Return [x, y] of the center of cell containing provided text 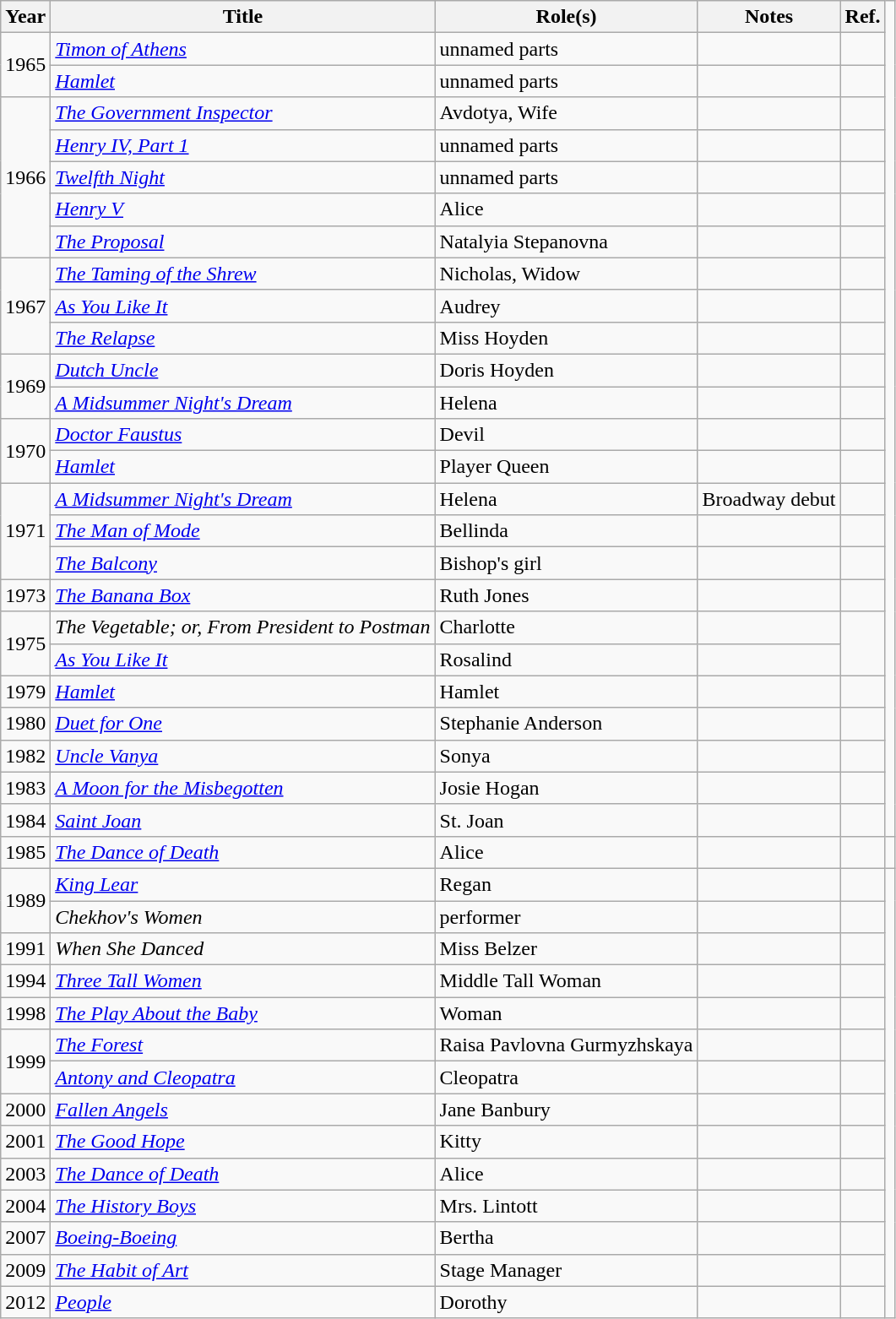
1966 [25, 177]
Uncle Vanya [243, 756]
Ruth Jones [566, 595]
1971 [25, 531]
The Vegetable; or, From President to Postman [243, 627]
The Taming of the Shrew [243, 274]
The History Boys [243, 1206]
2001 [25, 1142]
1975 [25, 643]
Natalyia Stepanovna [566, 242]
2009 [25, 1270]
Duet for One [243, 724]
Fallen Angels [243, 1110]
2012 [25, 1302]
Woman [566, 1013]
1989 [25, 900]
Doris Hoyden [566, 370]
Broadway debut [768, 499]
Year [25, 17]
Henry V [243, 209]
Kitty [566, 1142]
Role(s) [566, 17]
The Banana Box [243, 595]
Charlotte [566, 627]
A Moon for the Misbegotten [243, 788]
Stage Manager [566, 1270]
Chekhov's Women [243, 916]
When She Danced [243, 949]
Middle Tall Woman [566, 981]
Sonya [566, 756]
Raisa Pavlovna Gurmyzhskaya [566, 1045]
1969 [25, 386]
The Man of Mode [243, 531]
King Lear [243, 884]
The Forest [243, 1045]
The Good Hope [243, 1142]
The Play About the Baby [243, 1013]
People [243, 1302]
Player Queen [566, 467]
Jane Banbury [566, 1110]
Miss Belzer [566, 949]
Nicholas, Widow [566, 274]
1985 [25, 852]
The Government Inspector [243, 113]
2004 [25, 1206]
The Proposal [243, 242]
Regan [566, 884]
1998 [25, 1013]
Audrey [566, 306]
1967 [25, 306]
Rosalind [566, 659]
1973 [25, 595]
The Relapse [243, 338]
2000 [25, 1110]
Mrs. Lintott [566, 1206]
Twelfth Night [243, 177]
Ref. [863, 17]
performer [566, 916]
Bertha [566, 1238]
1980 [25, 724]
Dutch Uncle [243, 370]
Notes [768, 17]
Dorothy [566, 1302]
1984 [25, 820]
Miss Hoyden [566, 338]
Bellinda [566, 531]
Stephanie Anderson [566, 724]
2003 [25, 1174]
St. Joan [566, 820]
Cleopatra [566, 1077]
Henry IV, Part 1 [243, 145]
Boeing-Boeing [243, 1238]
Bishop's girl [566, 563]
1979 [25, 692]
Doctor Faustus [243, 435]
2007 [25, 1238]
1983 [25, 788]
The Balcony [243, 563]
Title [243, 17]
1999 [25, 1061]
1991 [25, 949]
1994 [25, 981]
Three Tall Women [243, 981]
1982 [25, 756]
Antony and Cleopatra [243, 1077]
1970 [25, 451]
Josie Hogan [566, 788]
Saint Joan [243, 820]
Avdotya, Wife [566, 113]
1965 [25, 65]
The Habit of Art [243, 1270]
Timon of Athens [243, 49]
Devil [566, 435]
